From the cell containing the given text, extract its center point as (x, y) coordinate. 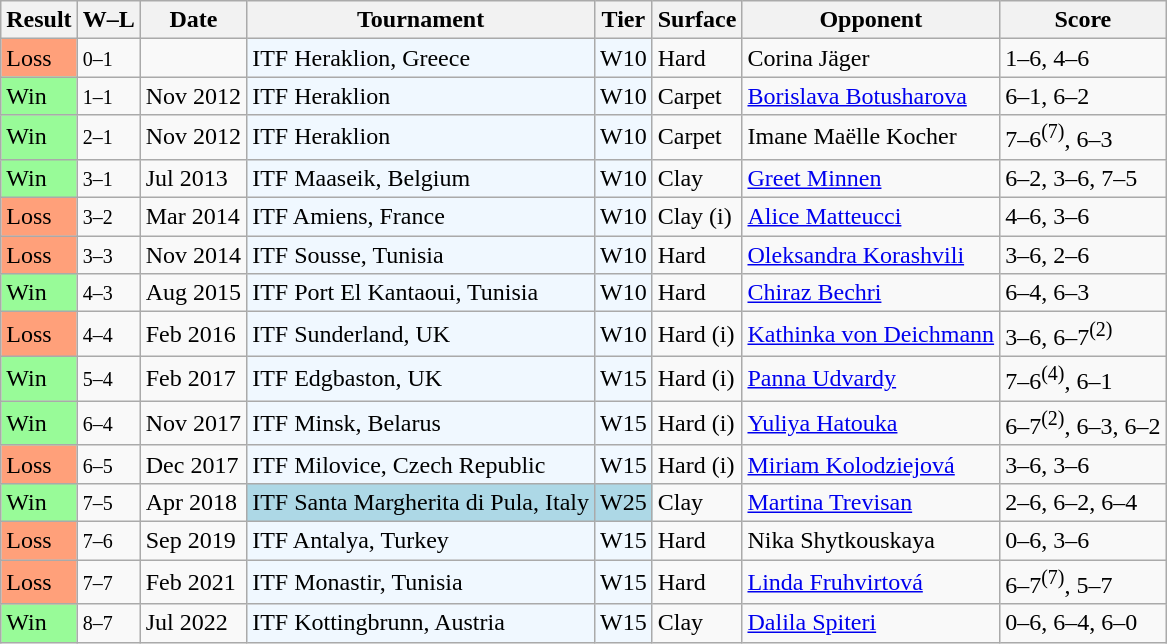
Feb 2016 (193, 334)
3–1 (108, 178)
W–L (108, 20)
ITF Port El Kantaoui, Tunisia (421, 293)
7–6(7), 6–3 (1083, 138)
Date (193, 20)
Panna Udvardy (871, 378)
Opponent (871, 20)
3–6, 6–7(2) (1083, 334)
ITF Sousse, Tunisia (421, 255)
Borislava Botusharova (871, 96)
Feb 2017 (193, 378)
3–6, 3–6 (1083, 464)
Tournament (421, 20)
ITF Kottingbrunn, Austria (421, 623)
Martina Trevisan (871, 502)
Aug 2015 (193, 293)
1–6, 4–6 (1083, 58)
Nov 2017 (193, 424)
6–1, 6–2 (1083, 96)
Clay (i) (697, 217)
ITF Milovice, Czech Republic (421, 464)
Jul 2022 (193, 623)
W25 (624, 502)
Dalila Spiteri (871, 623)
Feb 2021 (193, 582)
ITF Sunderland, UK (421, 334)
ITF Heraklion, Greece (421, 58)
3–3 (108, 255)
Kathinka von Deichmann (871, 334)
Apr 2018 (193, 502)
2–1 (108, 138)
Dec 2017 (193, 464)
0–1 (108, 58)
Imane Maëlle Kocher (871, 138)
3–2 (108, 217)
Surface (697, 20)
4–4 (108, 334)
6–5 (108, 464)
7–5 (108, 502)
Nika Shytkouskaya (871, 541)
6–7(7), 5–7 (1083, 582)
4–6, 3–6 (1083, 217)
7–6 (108, 541)
Nov 2014 (193, 255)
3–6, 2–6 (1083, 255)
Yuliya Hatouka (871, 424)
Linda Fruhvirtová (871, 582)
4–3 (108, 293)
Tier (624, 20)
Chiraz Bechri (871, 293)
1–1 (108, 96)
6–2, 3–6, 7–5 (1083, 178)
ITF Monastir, Tunisia (421, 582)
Sep 2019 (193, 541)
ITF Antalya, Turkey (421, 541)
0–6, 3–6 (1083, 541)
ITF Minsk, Belarus (421, 424)
Miriam Kolodziejová (871, 464)
ITF Amiens, France (421, 217)
5–4 (108, 378)
ITF Santa Margherita di Pula, Italy (421, 502)
Greet Minnen (871, 178)
ITF Edgbaston, UK (421, 378)
Corina Jäger (871, 58)
6–7(2), 6–3, 6–2 (1083, 424)
7–7 (108, 582)
8–7 (108, 623)
6–4, 6–3 (1083, 293)
7–6(4), 6–1 (1083, 378)
Result (39, 20)
Jul 2013 (193, 178)
6–4 (108, 424)
Mar 2014 (193, 217)
ITF Maaseik, Belgium (421, 178)
Oleksandra Korashvili (871, 255)
Alice Matteucci (871, 217)
2–6, 6–2, 6–4 (1083, 502)
Score (1083, 20)
0–6, 6–4, 6–0 (1083, 623)
